Return the [X, Y] coordinate for the center point of the cell that contains the specified text.  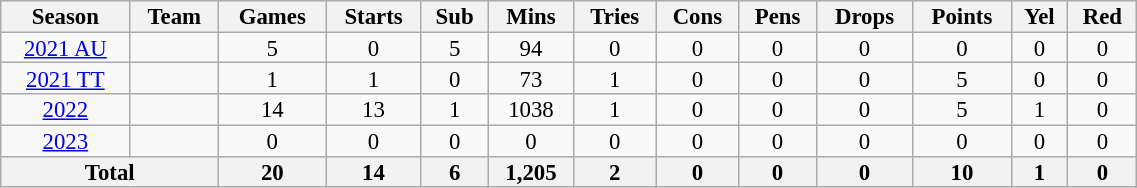
73 [530, 78]
10 [962, 172]
Season [66, 16]
Drops [864, 16]
6 [454, 172]
Starts [374, 16]
20 [272, 172]
1038 [530, 110]
Tries [615, 16]
1,205 [530, 172]
Pens [778, 16]
Red [1102, 16]
Yel [1040, 16]
Games [272, 16]
94 [530, 48]
2022 [66, 110]
Sub [454, 16]
2023 [66, 140]
Total [110, 172]
Mins [530, 16]
2 [615, 172]
13 [374, 110]
2021 TT [66, 78]
2021 AU [66, 48]
Team [174, 16]
Cons [698, 16]
Points [962, 16]
